Capture the cell that displays the provided text and extract its [X, Y] central coordinate. 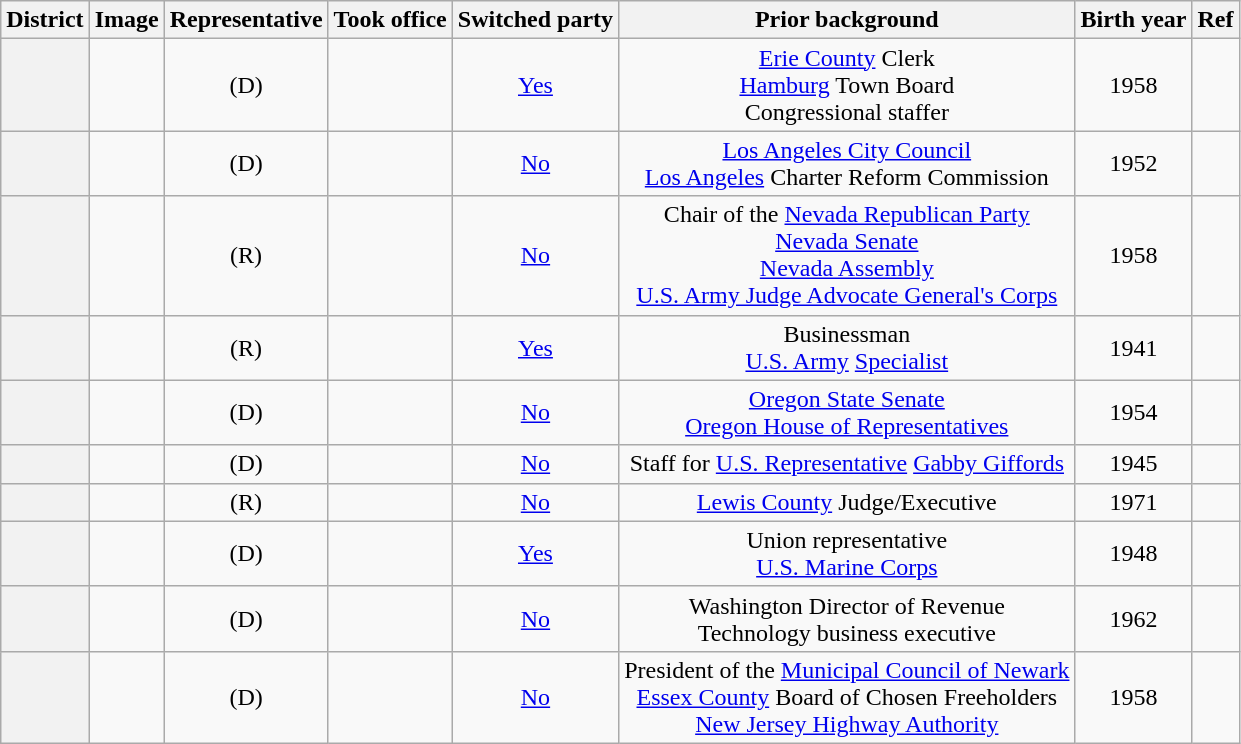
1948 [1134, 554]
Staff for U.S. Representative Gabby Giffords [847, 464]
Took office [390, 20]
Union representativeU.S. Marine Corps [847, 554]
Washington Director of RevenueTechnology business executive [847, 618]
Chair of the Nevada Republican PartyNevada SenateNevada AssemblyU.S. Army Judge Advocate General's Corps [847, 256]
BusinessmanU.S. Army Specialist [847, 348]
1952 [1134, 164]
Erie County ClerkHamburg Town BoardCongressional staffer [847, 85]
1971 [1134, 502]
Switched party [535, 20]
President of the Municipal Council of NewarkEssex County Board of Chosen FreeholdersNew Jersey Highway Authority [847, 697]
Birth year [1134, 20]
Representative [246, 20]
Lewis County Judge/Executive [847, 502]
Ref [1216, 20]
Prior background [847, 20]
1954 [1134, 412]
Image [126, 20]
1941 [1134, 348]
Los Angeles City CouncilLos Angeles Charter Reform Commission [847, 164]
1962 [1134, 618]
Oregon State SenateOregon House of Representatives [847, 412]
District [45, 20]
1945 [1134, 464]
